Identify which cell holds the provided text, then report its [X, Y] central coordinate. 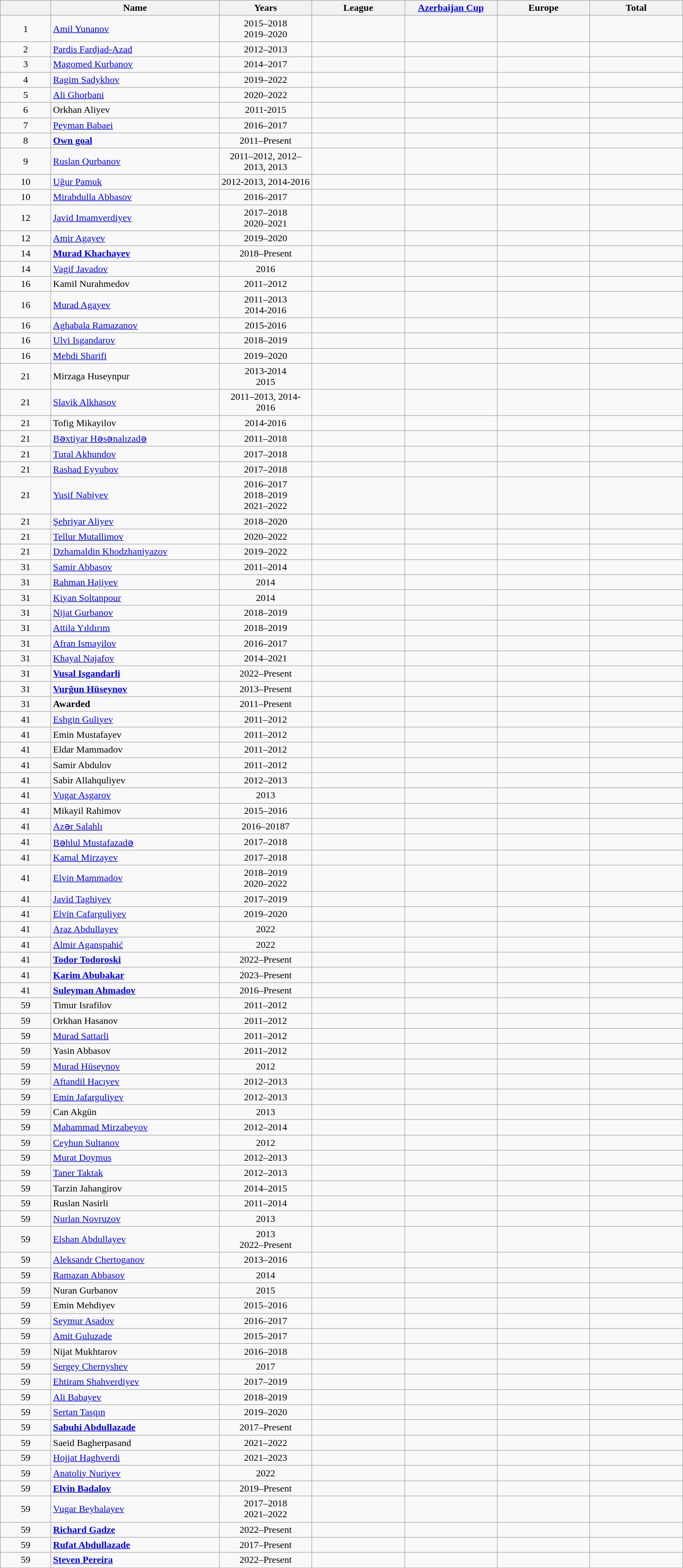
2013-2014 2015 [266, 376]
Seymur Asadov [135, 1321]
Orkhan Aliyev [135, 110]
2014-2016 [266, 423]
Suleyman Ahmadov [135, 990]
2019–Present [266, 1488]
2015–2018 2019–2020 [266, 29]
Samir Abbasov [135, 567]
Amit Guluzade [135, 1336]
Tellur Mutallimov [135, 537]
Pardis Fardjad-Azad [135, 49]
Mirabdulla Abbasov [135, 197]
Aftandil Hacıyev [135, 1081]
2016–2017 2018–2019 2021–2022 [266, 495]
Javid Imamverdiyev [135, 218]
Tofig Mikayilov [135, 423]
Rashad Eyyubov [135, 469]
Ehtiram Shahverdiyev [135, 1382]
Ruslan Nasirli [135, 1204]
Kiyan Soltanpour [135, 597]
Ulvi Isgandarov [135, 340]
Elvin Badalov [135, 1488]
Karim Abubakar [135, 975]
Vagif Javadov [135, 269]
Timur Israfilov [135, 1005]
Own goal [135, 140]
Khayal Najafov [135, 659]
Rahman Hajiyev [135, 582]
Amir Agayev [135, 238]
Years [266, 8]
Total [636, 8]
2014–2017 [266, 64]
2013–2016 [266, 1260]
Mirzaga Huseynpur [135, 376]
Murad Hüseynov [135, 1066]
5 [26, 95]
2011–2012, 2012–2013, 2013 [266, 161]
2016–20187 [266, 826]
Tarzin Jahangirov [135, 1188]
2023–Present [266, 975]
2013–Present [266, 689]
Sabir Allahquliyev [135, 780]
Murad Agayev [135, 305]
Nurlan Novruzov [135, 1219]
Ramazan Abbasov [135, 1275]
Kamal Mirzayev [135, 857]
Sertan Taşqın [135, 1412]
Ceyhun Sultanov [135, 1142]
Slavik Alkhasov [135, 403]
2015-2016 [266, 325]
Awarded [135, 704]
8 [26, 140]
Bəhlul Mustafazadə [135, 842]
Richard Gadze [135, 1530]
Nijat Gurbanov [135, 613]
Mikayil Rahimov [135, 811]
2016–Present [266, 990]
Azər Salahlı [135, 826]
2011–2013, 2014-2016 [266, 403]
Ali Ghorbani [135, 95]
Steven Pereira [135, 1560]
Vurğun Hüseynov [135, 689]
Yusif Nabiyev [135, 495]
Murad Sattarli [135, 1036]
Anatoliy Nuriyev [135, 1473]
2015 [266, 1290]
Taner Taktak [135, 1173]
Orkhan Hasanov [135, 1021]
Vusal Isgandarli [135, 674]
2012–2014 [266, 1127]
Ali Babayev [135, 1397]
Ragim Sadykhov [135, 80]
Magomed Kurbanov [135, 64]
Murat Doymus [135, 1158]
Javid Taghiyev [135, 899]
2014–2021 [266, 659]
Vugar Asgarov [135, 795]
7 [26, 125]
Saeid Bagherpasand [135, 1443]
Emin Mustafayev [135, 735]
Peyman Babaei [135, 125]
2021–2023 [266, 1458]
6 [26, 110]
Bəxtiyar Həsənalızadə [135, 439]
2011–2018 [266, 439]
Elshan Abdullayev [135, 1240]
2 [26, 49]
Todor Todoroski [135, 960]
Mahammad Mirzabeyov [135, 1127]
Can Akgün [135, 1112]
Ruslan Qurbanov [135, 161]
Emin Mehdiyev [135, 1306]
Europe [544, 8]
Nuran Gurbanov [135, 1290]
1 [26, 29]
2018–2019 2020–2022 [266, 878]
Nijat Mukhtarov [135, 1351]
2018–Present [266, 254]
2011–2013 2014-2016 [266, 305]
2013 2022–Present [266, 1240]
2021–2022 [266, 1443]
Name [135, 8]
Almir Aganspahić [135, 945]
Emin Jafarguliyev [135, 1097]
Afran Ismayilov [135, 643]
9 [26, 161]
Murad Khachayev [135, 254]
4 [26, 80]
Eldar Mammadov [135, 750]
Sergey Chernyshev [135, 1366]
2016 [266, 269]
2012-2013, 2014-2016 [266, 182]
Samir Abdulov [135, 765]
Elvin Cafarguliyev [135, 914]
Uğur Pamuk [135, 182]
2014–2015 [266, 1188]
2015–2017 [266, 1336]
Aghabala Ramazanov [135, 325]
Eshgin Guliyev [135, 719]
Aleksandr Chertoganov [135, 1260]
Amil Yunanov [135, 29]
2016–2018 [266, 1351]
Sabuhi Abdullazade [135, 1428]
2017 [266, 1366]
Tural Akhundov [135, 454]
Rufat Abdullazade [135, 1545]
2018–2020 [266, 521]
3 [26, 64]
Elvin Mammadov [135, 878]
2011-2015 [266, 110]
2017–2018 2021–2022 [266, 1509]
Araz Abdullayev [135, 929]
Kamil Nurahmedov [135, 284]
Mehdi Sharifi [135, 356]
Dzhamaldin Khodzhaniyazov [135, 552]
Vugar Beybalayev [135, 1509]
League [359, 8]
Azerbaijan Cup [451, 8]
2017–2018 2020–2021 [266, 218]
Şehriyar Aliyev [135, 521]
Hojjat Haghverdi [135, 1458]
Attila Yıldırım [135, 628]
Yasin Abbasov [135, 1051]
